Capture the cell that displays the provided text and extract its (x, y) central coordinate. 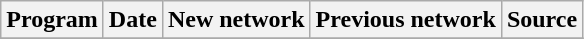
Previous network (406, 20)
Source (542, 20)
Program (52, 20)
New network (236, 20)
Date (132, 20)
